Find where the given text appears and provide that cell's center as [X, Y] coordinate. 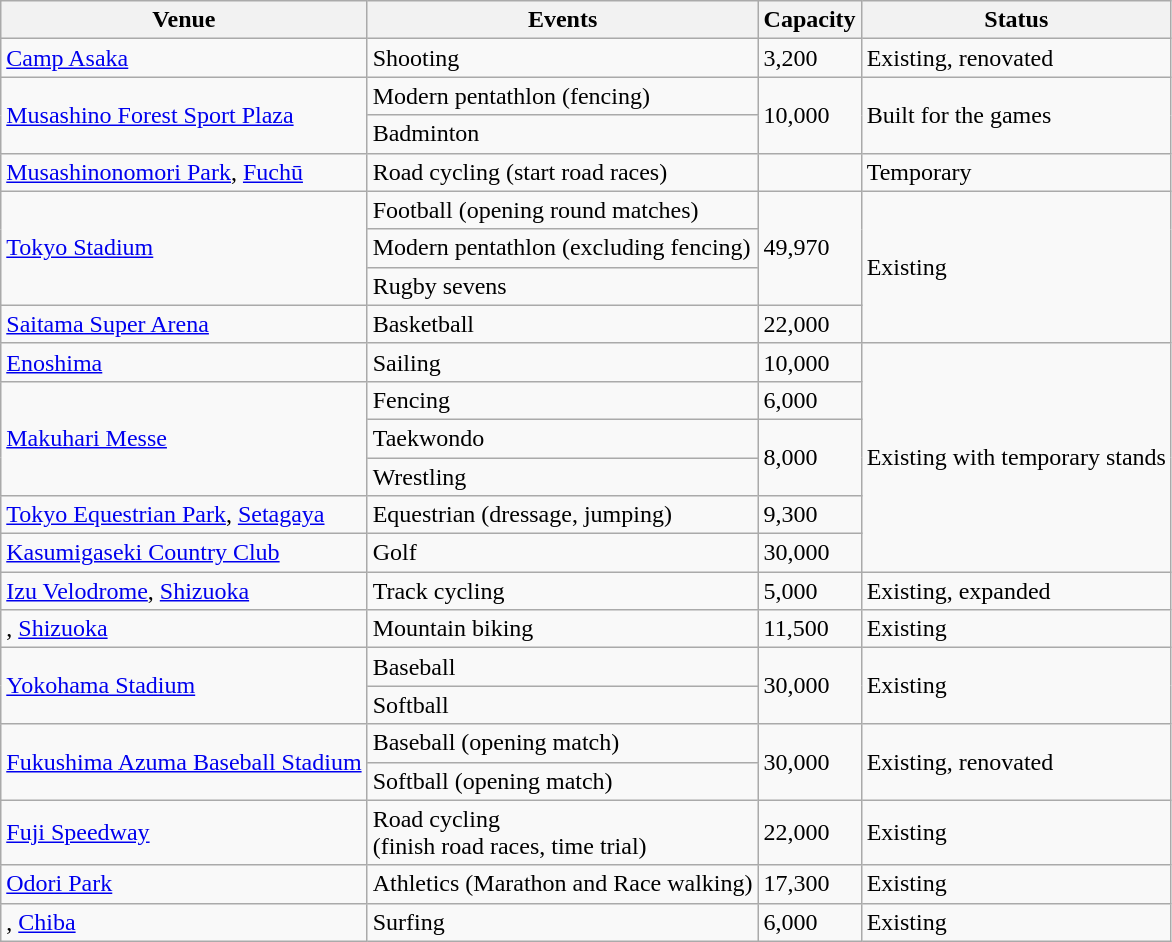
Existing with temporary stands [1016, 457]
49,970 [810, 248]
Enoshima [184, 362]
Venue [184, 20]
Rugby sevens [562, 286]
Shooting [562, 58]
Capacity [810, 20]
Temporary [1016, 172]
Modern pentathlon (fencing) [562, 96]
Yokohama Stadium [184, 686]
Makuhari Messe [184, 438]
Built for the games [1016, 115]
Sailing [562, 362]
Road cycling (start road races) [562, 172]
Modern pentathlon (excluding fencing) [562, 248]
Track cycling [562, 591]
Baseball (opening match) [562, 743]
Saitama Super Arena [184, 324]
Badminton [562, 134]
Softball (opening match) [562, 781]
Basketball [562, 324]
Wrestling [562, 477]
Taekwondo [562, 438]
Odori Park [184, 884]
Road cycling(finish road races, time trial) [562, 832]
17,300 [810, 884]
Existing, expanded [1016, 591]
Baseball [562, 667]
8,000 [810, 457]
Fencing [562, 400]
Mountain biking [562, 629]
Tokyo Stadium [184, 248]
Football (opening round matches) [562, 210]
9,300 [810, 515]
Golf [562, 553]
Fukushima Azuma Baseball Stadium [184, 762]
Fuji Speedway [184, 832]
Musashino Forest Sport Plaza [184, 115]
Surfing [562, 922]
Kasumigaseki Country Club [184, 553]
11,500 [810, 629]
, Shizuoka [184, 629]
Equestrian (dressage, jumping) [562, 515]
Athletics (Marathon and Race walking) [562, 884]
3,200 [810, 58]
Izu Velodrome, Shizuoka [184, 591]
5,000 [810, 591]
Status [1016, 20]
Events [562, 20]
Softball [562, 705]
Camp Asaka [184, 58]
, Chiba [184, 922]
Musashinonomori Park, Fuchū [184, 172]
Tokyo Equestrian Park, Setagaya [184, 515]
